Identify which cell holds the provided text, then report its [X, Y] central coordinate. 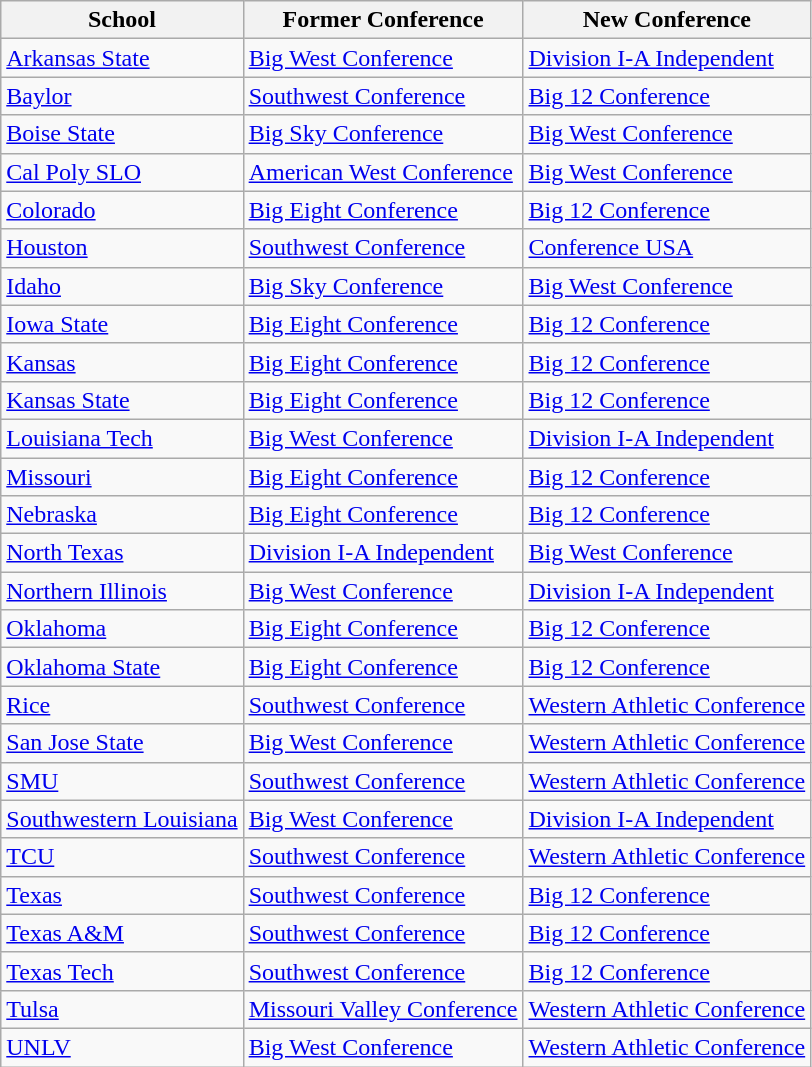
Tulsa [122, 1009]
Former Conference [383, 20]
Oklahoma State [122, 667]
Texas Tech [122, 971]
Nebraska [122, 515]
Southwestern Louisiana [122, 819]
Texas [122, 895]
School [122, 20]
Houston [122, 248]
San Jose State [122, 743]
Rice [122, 705]
Missouri [122, 477]
Boise State [122, 134]
Colorado [122, 210]
Kansas [122, 362]
American West Conference [383, 172]
Louisiana Tech [122, 438]
Conference USA [667, 248]
Kansas State [122, 400]
Idaho [122, 286]
Oklahoma [122, 629]
North Texas [122, 553]
New Conference [667, 20]
Iowa State [122, 324]
Baylor [122, 96]
TCU [122, 857]
SMU [122, 781]
UNLV [122, 1047]
Cal Poly SLO [122, 172]
Missouri Valley Conference [383, 1009]
Texas A&M [122, 933]
Northern Illinois [122, 591]
Arkansas State [122, 58]
